Determine the [x, y] coordinate at the center of the cell enclosing the given text.  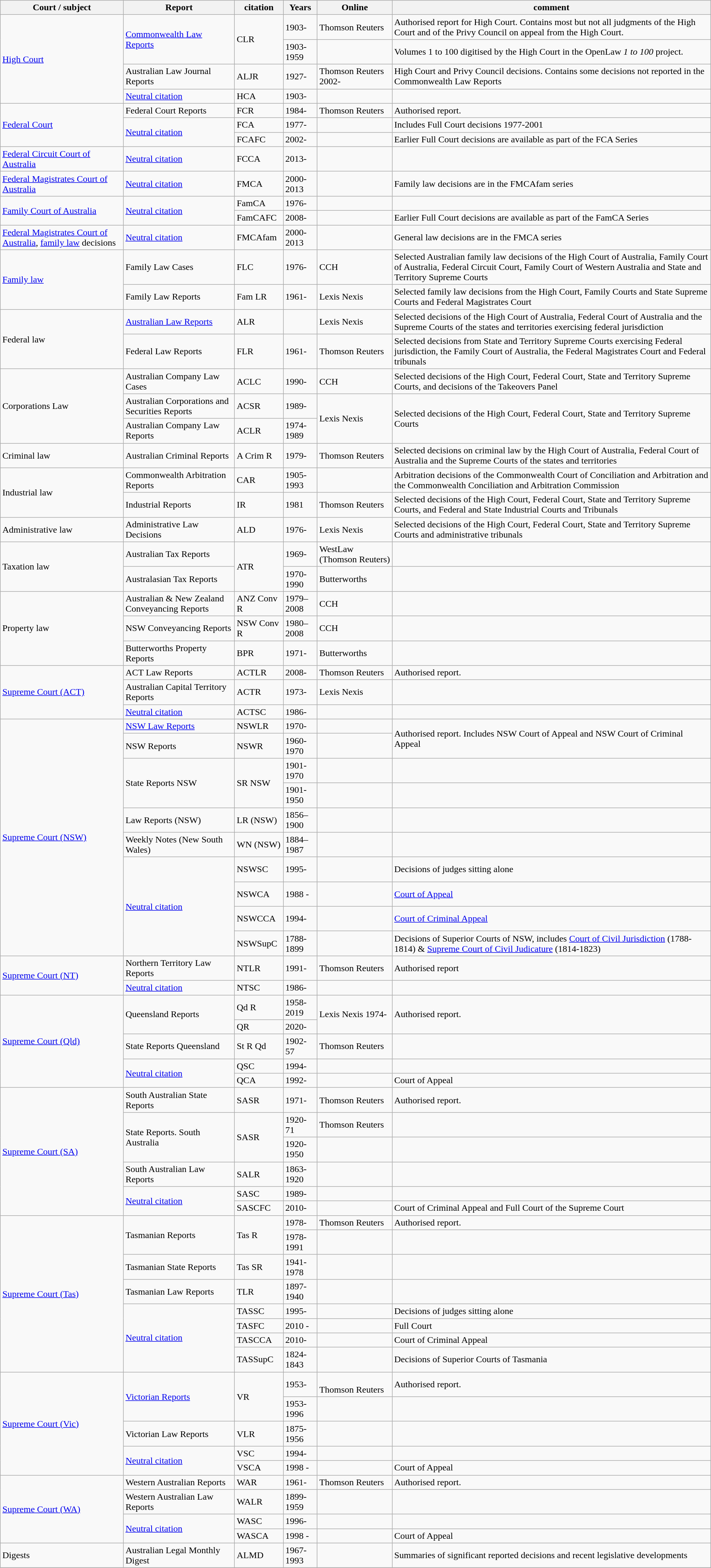
Western Australian Law Reports [179, 1502]
ALD [259, 529]
ANZ Conv R [259, 604]
Industrial law [62, 492]
Law Reports (NSW) [179, 820]
State Reports NSW [179, 783]
Family Law Cases [179, 267]
1863-1920 [300, 1174]
Tasmanian Law Reports [179, 1292]
ACT Law Reports [179, 673]
FCR [259, 110]
citation [259, 8]
Australian Law Journal Reports [179, 77]
FLR [259, 352]
TASSupC [259, 1360]
Authorised report [551, 968]
VLR [259, 1434]
Weekly Notes (New South Wales) [179, 844]
Qd R [259, 1007]
WASC [259, 1521]
Supreme Court (NT) [62, 975]
Victorian Law Reports [179, 1434]
Northern Territory Law Reports [179, 968]
General law decisions are in the FMCA series [551, 237]
1973- [300, 693]
NSWCCA [259, 919]
Selected family law decisions from the High Court, Family Courts and State Supreme Courts and Federal Magistrates Court [551, 297]
Report [179, 8]
ALR [259, 322]
Australian Law Reports [179, 322]
Tas R [259, 1235]
SASC [259, 1194]
Supreme Court (SA) [62, 1152]
TASFC [259, 1325]
ATR [259, 566]
1884–1987 [300, 844]
QR [259, 1027]
1824-1843 [300, 1360]
ACTLR [259, 673]
SALR [259, 1174]
1941-1978 [300, 1267]
1984- [300, 110]
ACTR [259, 693]
1992- [300, 1081]
FMCA [259, 184]
Industrial Reports [179, 505]
Federal Circuit Court of Australia [62, 159]
Arbitration decisions of the Commonwealth Court of Conciliation and Arbitration and the Commonwealth Conciliation and Arbitration Commission [551, 480]
Family Law Reports [179, 297]
Earlier Full Court decisions are available as part of the FCA Series [551, 139]
Australian Criminal Reports [179, 456]
Supreme Court (Vic) [62, 1424]
2020- [300, 1027]
1920-1950 [300, 1150]
Taxation law [62, 566]
Family law [62, 279]
Tas SR [259, 1267]
Federal law [62, 339]
Supreme Court (WA) [62, 1509]
BPR [259, 653]
1980–2008 [300, 628]
Supreme Court (Tas) [62, 1294]
Property law [62, 628]
1960-1970 [300, 746]
Federal Court Reports [179, 110]
NTSC [259, 987]
Selected decisions of the High Court, Federal Court, State and Territory Supreme Courts, and decisions of the Takeovers Panel [551, 381]
Authorised report. Includes NSW Court of Appeal and NSW Court of Criminal Appeal [551, 739]
Selected decisions of the High Court, Federal Court, State and Territory Supreme Courts and administrative tribunals [551, 529]
Selected decisions of the High Court, Federal Court, State and Territory Supreme Courts [551, 418]
1953- [300, 1384]
Administrative Law Decisions [179, 529]
ACLR [259, 431]
CAR [259, 480]
Federal Magistrates Court of Australia [62, 184]
TLR [259, 1292]
Australian Corporations and Securities Reports [179, 406]
QCA [259, 1081]
LR (NSW) [259, 820]
Family law decisions are in the FMCAfam series [551, 184]
South Australian Law Reports [179, 1174]
Australian & New Zealand Conveyancing Reports [179, 604]
1979- [300, 456]
1990- [300, 381]
Fam LR [259, 297]
Full Court [551, 1325]
1969- [300, 554]
ALMD [259, 1555]
Online [355, 8]
NSW Reports [179, 746]
NSWCA [259, 894]
Lexis Nexis 1974- [355, 1014]
Criminal law [62, 456]
1978-1991 [300, 1242]
Family Court of Australia [62, 210]
FamCA [259, 203]
WN (NSW) [259, 844]
Authorised report for High Court. Contains most but not all judgments of the High Court and of the Privy Council on appeal from the High Court. [551, 27]
Supreme Court (Qld) [62, 1041]
1901-1950 [300, 795]
WAR [259, 1482]
NSW Law Reports [179, 726]
1903-1959 [300, 52]
Thomson Reuters 2002- [355, 77]
1991- [300, 968]
1920-71 [300, 1125]
1970- [300, 726]
QSC [259, 1066]
State Reports. South Australia [179, 1137]
SASCFC [259, 1208]
1977- [300, 125]
Commonwealth Law Reports [179, 39]
ACLC [259, 381]
Summaries of significant reported decisions and recent legislative developments [551, 1555]
Australasian Tax Reports [179, 579]
NSW Conv R [259, 628]
Queensland Reports [179, 1014]
FLC [259, 267]
1996- [300, 1521]
St R Qd [259, 1046]
1927- [300, 77]
State Reports Queensland [179, 1046]
VR [259, 1397]
Australian Capital Territory Reports [179, 693]
IR [259, 505]
Supreme Court (NSW) [62, 838]
Australian Company Law Cases [179, 381]
VSC [259, 1453]
1974-1989 [300, 431]
Volumes 1 to 100 digitised by the High Court in the OpenLaw 1 to 100 project. [551, 52]
Victorian Reports [179, 1397]
FCCA [259, 159]
Butterworths Property Reports [179, 653]
1905-1993 [300, 480]
2013- [300, 159]
Corporations Law [62, 406]
Australian Legal Monthly Digest [179, 1555]
Federal Court [62, 125]
NSWSupC [259, 943]
Decisions of Superior Courts of Tasmania [551, 1360]
ALJR [259, 77]
TASSC [259, 1311]
1897-1940 [300, 1292]
HCA [259, 96]
1978- [300, 1223]
1967-1993 [300, 1555]
Federal Law Reports [179, 352]
ACSR [259, 406]
SR NSW [259, 783]
High Court and Privy Council decisions. Contains some decisions not reported in the Commonwealth Law Reports [551, 77]
1901-1970 [300, 771]
1981 [300, 505]
Tasmanian Reports [179, 1235]
Western Australian Reports [179, 1482]
1856–1900 [300, 820]
Digests [62, 1555]
comment [551, 8]
1953-1996 [300, 1409]
Australian Tax Reports [179, 554]
1958-2019 [300, 1007]
2010 - [300, 1325]
WASCA [259, 1536]
TASCCA [259, 1340]
Includes Full Court decisions 1977-2001 [551, 125]
A Crim R [259, 456]
FMCAfam [259, 237]
1899-1959 [300, 1502]
VSCA [259, 1468]
Commonwealth Arbitration Reports [179, 480]
1902-57 [300, 1046]
Court / subject [62, 8]
FamCAFC [259, 218]
1988 - [300, 894]
Selected decisions on criminal law by the High Court of Australia, Federal Court of Australia and the Supreme Courts of the states and territories [551, 456]
2002- [300, 139]
South Australian State Reports [179, 1100]
Supreme Court (ACT) [62, 693]
Years [300, 8]
Decisions of Superior Courts of NSW, includes Court of Civil Jurisdiction (1788-1814) & Supreme Court of Civil Judicature (1814-1823) [551, 943]
1970-1990 [300, 579]
NTLR [259, 968]
Tasmanian State Reports [179, 1267]
ACTSC [259, 712]
FCA [259, 125]
Selected decisions of the High Court, Federal Court, State and Territory Supreme Courts, and Federal and State Industrial Courts and Tribunals [551, 505]
1979–2008 [300, 604]
High Court [62, 59]
NSWLR [259, 726]
Federal Magistrates Court of Australia, family law decisions [62, 237]
Administrative law [62, 529]
Court of Criminal Appeal and Full Court of the Supreme Court [551, 1208]
Australian Company Law Reports [179, 431]
NSW Conveyancing Reports [179, 628]
NSWSC [259, 869]
1788-1899 [300, 943]
WALR [259, 1502]
Earlier Full Court decisions are available as part of the FamCA Series [551, 218]
CLR [259, 39]
WestLaw (Thomson Reuters) [355, 554]
1875-1956 [300, 1434]
FCAFC [259, 139]
NSWR [259, 746]
